From the cell containing the given text, extract its center point as (X, Y) coordinate. 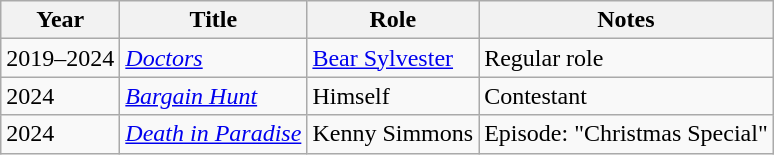
Year (60, 20)
Episode: "Christmas Special" (626, 134)
Role (393, 20)
Death in Paradise (214, 134)
Regular role (626, 58)
Bargain Hunt (214, 96)
Kenny Simmons (393, 134)
Himself (393, 96)
Bear Sylvester (393, 58)
Title (214, 20)
Contestant (626, 96)
Notes (626, 20)
Doctors (214, 58)
2019–2024 (60, 58)
